From the cell containing the given text, extract its center point as (x, y) coordinate. 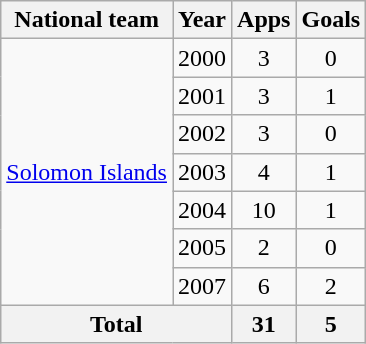
4 (264, 172)
2000 (202, 58)
2001 (202, 96)
Goals (331, 20)
National team (87, 20)
2005 (202, 248)
2003 (202, 172)
5 (331, 324)
2002 (202, 134)
Total (116, 324)
31 (264, 324)
6 (264, 286)
2007 (202, 286)
Solomon Islands (87, 172)
Apps (264, 20)
Year (202, 20)
10 (264, 210)
2004 (202, 210)
